Detect which cell encompasses the target text, then output its (X, Y) center coordinate. 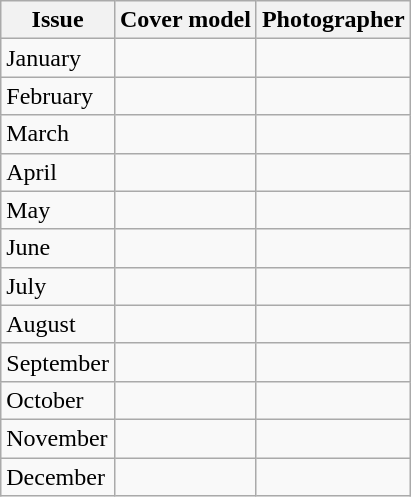
February (58, 96)
December (58, 477)
July (58, 286)
August (58, 324)
April (58, 172)
January (58, 58)
Issue (58, 20)
October (58, 400)
June (58, 248)
March (58, 134)
September (58, 362)
November (58, 438)
Photographer (333, 20)
Cover model (185, 20)
May (58, 210)
